From the cell containing the given text, extract its center point as (x, y) coordinate. 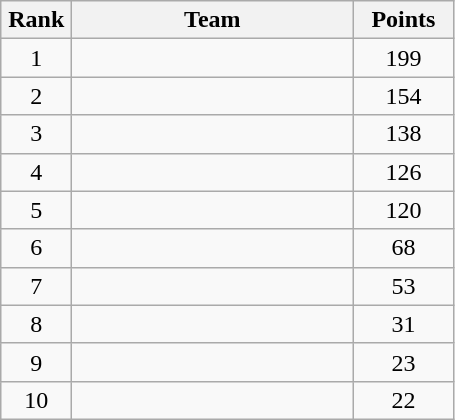
138 (404, 134)
7 (36, 286)
53 (404, 286)
5 (36, 210)
154 (404, 96)
1 (36, 58)
126 (404, 172)
8 (36, 324)
Rank (36, 20)
199 (404, 58)
23 (404, 362)
Team (212, 20)
120 (404, 210)
31 (404, 324)
68 (404, 248)
Points (404, 20)
6 (36, 248)
3 (36, 134)
9 (36, 362)
2 (36, 96)
10 (36, 400)
22 (404, 400)
4 (36, 172)
